Pinpoint the cell where the given text exists, returning its (x, y) midpoint coordinate. 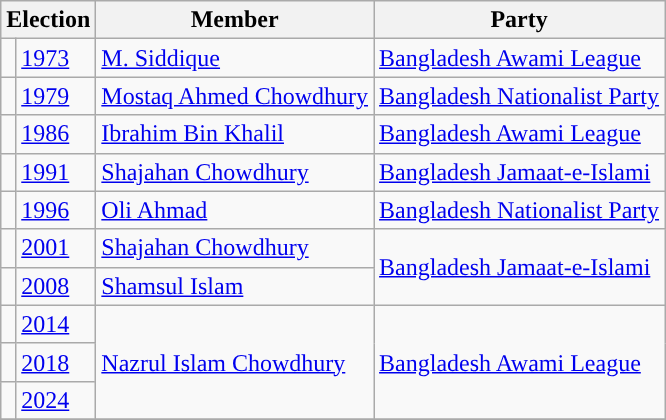
1991 (56, 172)
Nazrul Islam Chowdhury (235, 362)
2008 (56, 286)
M. Siddique (235, 58)
Ibrahim Bin Khalil (235, 134)
Member (235, 20)
Mostaq Ahmed Chowdhury (235, 96)
2001 (56, 248)
Shamsul Islam (235, 286)
2024 (56, 400)
Oli Ahmad (235, 210)
Party (520, 20)
1973 (56, 58)
2014 (56, 324)
1996 (56, 210)
2018 (56, 362)
1986 (56, 134)
Election (48, 20)
1979 (56, 96)
